Return [x, y] of the center of cell containing provided text 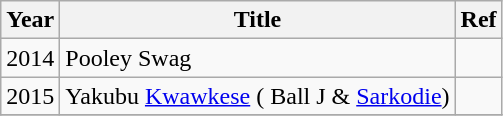
Year [30, 20]
2014 [30, 58]
Yakubu Kwawkese ( Ball J & Sarkodie) [258, 96]
2015 [30, 96]
Ref [478, 20]
Pooley Swag [258, 58]
Title [258, 20]
